Output the [X, Y] coordinate of the center of the cell containing the given text.  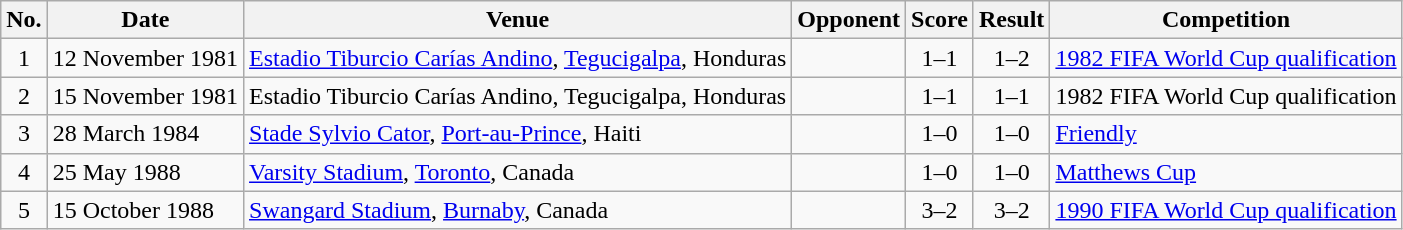
12 November 1981 [145, 58]
Competition [1226, 20]
3 [24, 134]
28 March 1984 [145, 134]
Stade Sylvio Cator, Port-au-Prince, Haiti [518, 134]
25 May 1988 [145, 172]
Varsity Stadium, Toronto, Canada [518, 172]
15 November 1981 [145, 96]
Result [1011, 20]
Score [940, 20]
4 [24, 172]
No. [24, 20]
Date [145, 20]
Venue [518, 20]
15 October 1988 [145, 210]
Matthews Cup [1226, 172]
Opponent [849, 20]
Friendly [1226, 134]
2 [24, 96]
1–2 [1011, 58]
1990 FIFA World Cup qualification [1226, 210]
Swangard Stadium, Burnaby, Canada [518, 210]
5 [24, 210]
1 [24, 58]
